Pinpoint the cell where the given text exists, returning its [X, Y] midpoint coordinate. 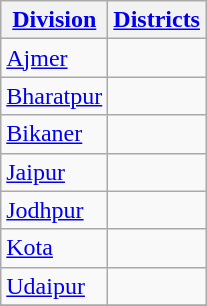
Udaipur [54, 286]
Ajmer [54, 58]
Districts [157, 20]
Bharatpur [54, 96]
Bikaner [54, 134]
Jaipur [54, 172]
Division [54, 20]
Jodhpur [54, 210]
Kota [54, 248]
